Capture the cell that displays the provided text and extract its [X, Y] central coordinate. 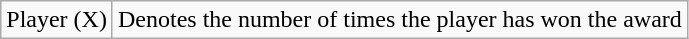
Player (X) [57, 20]
Denotes the number of times the player has won the award [400, 20]
